Output the (x, y) coordinate of the center of the cell containing the given text.  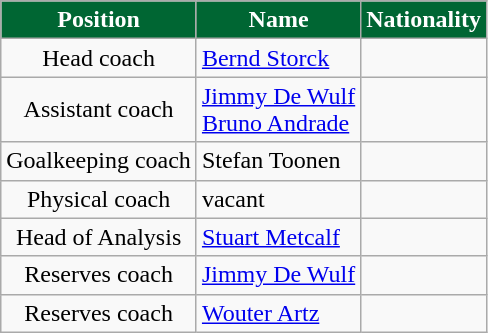
Nationality (424, 20)
Head coach (99, 58)
Name (278, 20)
Physical coach (99, 199)
Position (99, 20)
Assistant coach (99, 110)
Stuart Metcalf (278, 237)
Head of Analysis (99, 237)
Stefan Toonen (278, 161)
Wouter Artz (278, 313)
Jimmy De Wulf (278, 275)
Bernd Storck (278, 58)
Jimmy De Wulf Bruno Andrade (278, 110)
vacant (278, 199)
Goalkeeping coach (99, 161)
